Find where the given text appears and provide that cell's center as (X, Y) coordinate. 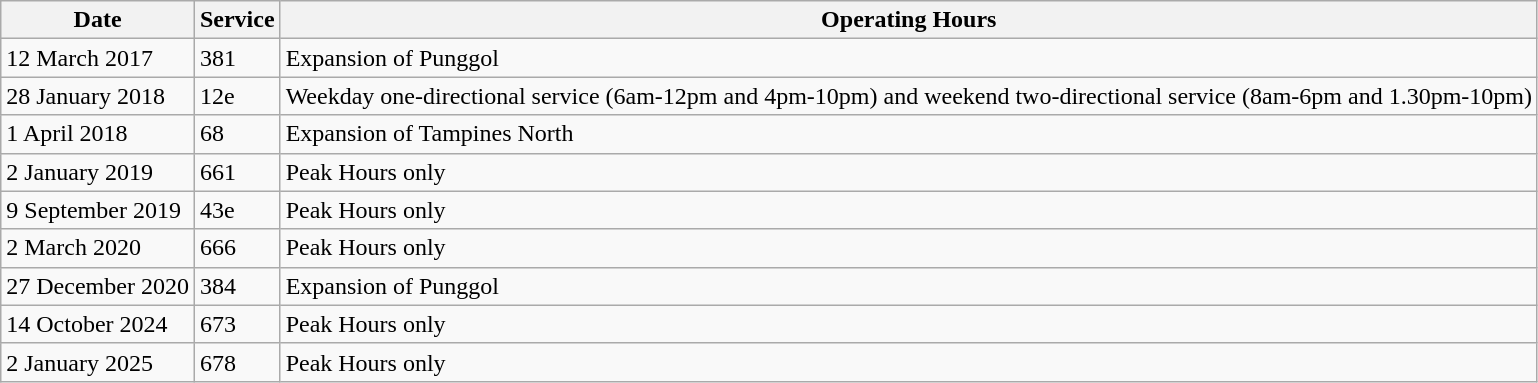
666 (237, 248)
2 January 2019 (98, 172)
2 March 2020 (98, 248)
Date (98, 20)
661 (237, 172)
1 April 2018 (98, 134)
673 (237, 324)
2 January 2025 (98, 362)
12e (237, 96)
28 January 2018 (98, 96)
27 December 2020 (98, 286)
384 (237, 286)
14 October 2024 (98, 324)
43e (237, 210)
Weekday one-directional service (6am-12pm and 4pm-10pm) and weekend two-directional service (8am-6pm and 1.30pm-10pm) (908, 96)
678 (237, 362)
Operating Hours (908, 20)
Expansion of Tampines North (908, 134)
68 (237, 134)
Service (237, 20)
12 March 2017 (98, 58)
9 September 2019 (98, 210)
381 (237, 58)
